Identify which cell holds the provided text, then report its (X, Y) central coordinate. 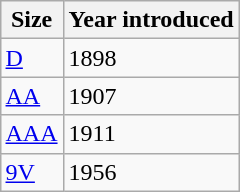
9V (32, 172)
1898 (151, 58)
Year introduced (151, 20)
1907 (151, 96)
1956 (151, 172)
D (32, 58)
1911 (151, 134)
AAA (32, 134)
AA (32, 96)
Size (32, 20)
